Extract the (X, Y) coordinate from the center of the cell holding the provided text.  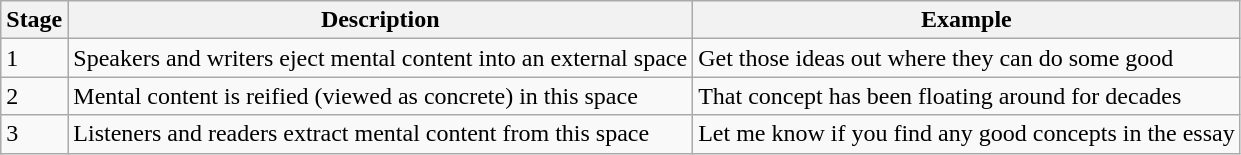
Description (380, 20)
Get those ideas out where they can do some good (967, 58)
Listeners and readers extract mental content from this space (380, 134)
Stage (34, 20)
1 (34, 58)
2 (34, 96)
3 (34, 134)
Let me know if you find any good concepts in the essay (967, 134)
Example (967, 20)
That concept has been floating around for decades (967, 96)
Mental content is reified (viewed as concrete) in this space (380, 96)
Speakers and writers eject mental content into an external space (380, 58)
